Provide the [x, y] coordinate of the cell's center where the given text is located.  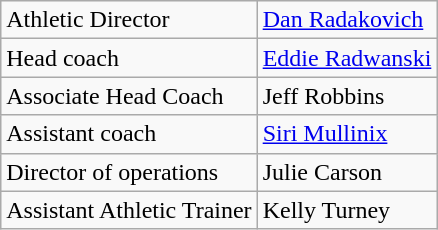
Dan Radakovich [347, 20]
Director of operations [129, 172]
Jeff Robbins [347, 96]
Assistant Athletic Trainer [129, 210]
Kelly Turney [347, 210]
Julie Carson [347, 172]
Assistant coach [129, 134]
Associate Head Coach [129, 96]
Eddie Radwanski [347, 58]
Head coach [129, 58]
Siri Mullinix [347, 134]
Athletic Director [129, 20]
